Detect which cell encompasses the target text, then output its [x, y] center coordinate. 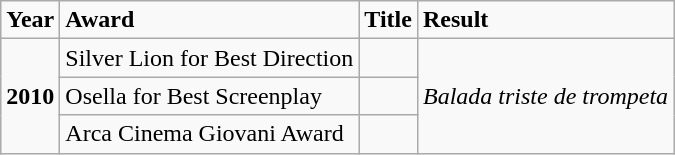
Silver Lion for Best Direction [210, 58]
Osella for Best Screenplay [210, 96]
Title [388, 20]
Arca Cinema Giovani Award [210, 134]
Result [545, 20]
2010 [30, 96]
Year [30, 20]
Balada triste de trompeta [545, 96]
Award [210, 20]
